Return the (X, Y) coordinate for the center point of the cell that contains the specified text.  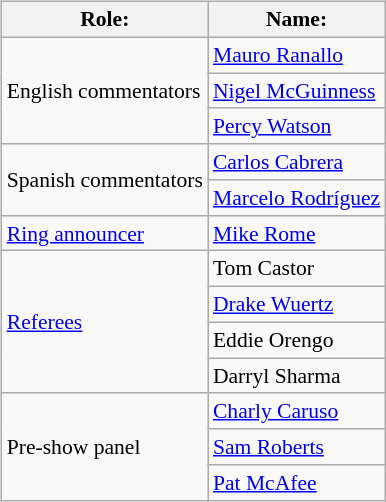
Spanish commentators (105, 180)
Charly Caruso (296, 411)
English commentators (105, 90)
Carlos Cabrera (296, 162)
Role: (105, 20)
Name: (296, 20)
Mike Rome (296, 233)
Marcelo Rodríguez (296, 198)
Drake Wuertz (296, 305)
Percy Watson (296, 126)
Darryl Sharma (296, 376)
Sam Roberts (296, 447)
Mauro Ranallo (296, 55)
Tom Castor (296, 269)
Eddie Orengo (296, 340)
Pre-show panel (105, 446)
Nigel McGuinness (296, 91)
Pat McAfee (296, 483)
Ring announcer (105, 233)
Referees (105, 322)
